Find where the given text appears and provide that cell's center as [X, Y] coordinate. 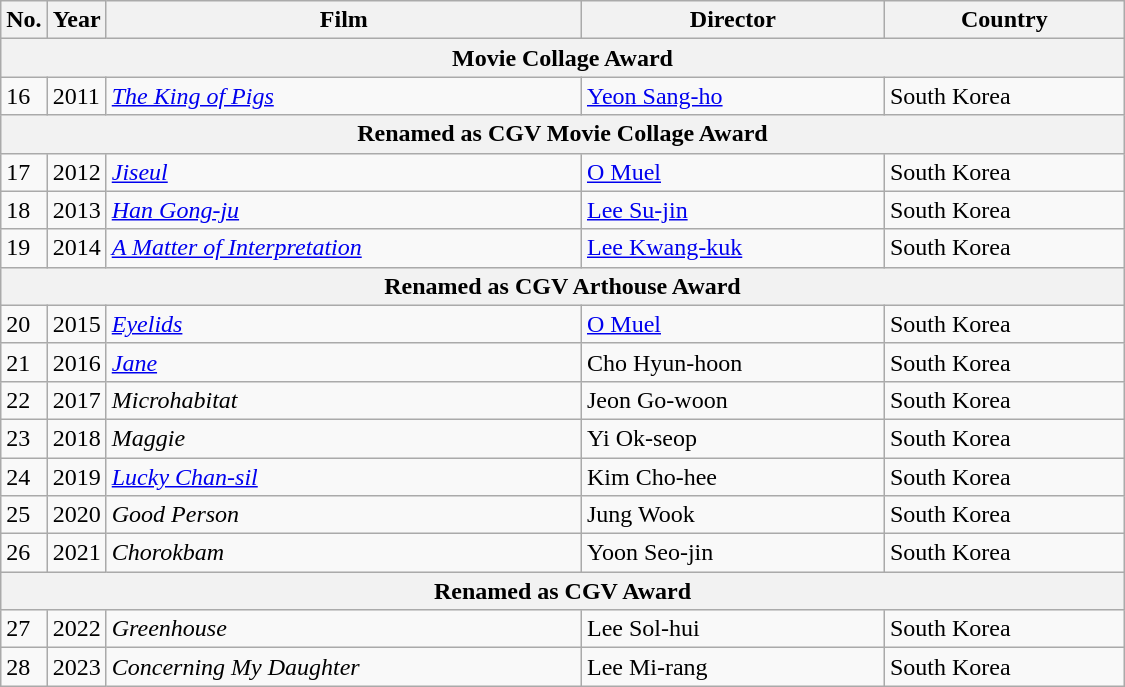
25 [24, 515]
No. [24, 20]
Lucky Chan-sil [344, 477]
Yeon Sang-ho [732, 96]
Lee Su-jin [732, 210]
Chorokbam [344, 553]
A Matter of Interpretation [344, 248]
Movie Collage Award [563, 58]
Lee Sol-hui [732, 629]
Han Gong-ju [344, 210]
17 [24, 172]
Jane [344, 362]
Good Person [344, 515]
Kim Cho-hee [732, 477]
21 [24, 362]
Jeon Go-woon [732, 400]
2020 [76, 515]
2011 [76, 96]
Microhabitat [344, 400]
Film [344, 20]
2013 [76, 210]
2015 [76, 324]
23 [24, 438]
18 [24, 210]
Lee Kwang-kuk [732, 248]
Cho Hyun-hoon [732, 362]
Renamed as CGV Arthouse Award [563, 286]
Concerning My Daughter [344, 667]
The King of Pigs [344, 96]
2014 [76, 248]
2022 [76, 629]
Maggie [344, 438]
Yi Ok-seop [732, 438]
19 [24, 248]
Eyelids [344, 324]
Renamed as CGV Movie Collage Award [563, 134]
27 [24, 629]
2017 [76, 400]
20 [24, 324]
Country [1004, 20]
28 [24, 667]
Jung Wook [732, 515]
Yoon Seo-jin [732, 553]
Year [76, 20]
Renamed as CGV Award [563, 591]
2021 [76, 553]
2023 [76, 667]
2012 [76, 172]
2019 [76, 477]
24 [24, 477]
16 [24, 96]
Greenhouse [344, 629]
2018 [76, 438]
26 [24, 553]
Director [732, 20]
Jiseul [344, 172]
22 [24, 400]
2016 [76, 362]
Lee Mi-rang [732, 667]
